Identify which cell holds the provided text, then report its [X, Y] central coordinate. 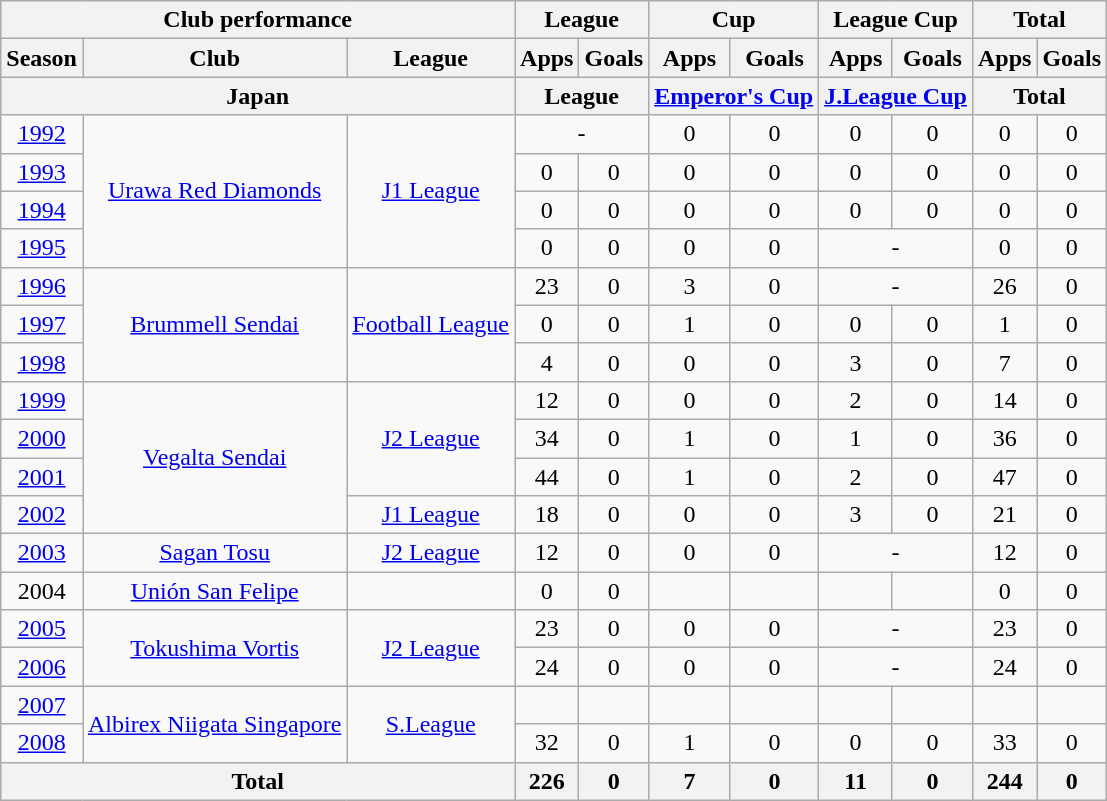
Brummell Sendai [214, 324]
2001 [42, 477]
Club [214, 58]
4 [547, 362]
Cup [734, 20]
2000 [42, 438]
1992 [42, 134]
Emperor's Cup [734, 96]
26 [1004, 286]
1995 [42, 248]
36 [1004, 438]
14 [1004, 400]
League Cup [896, 20]
2004 [42, 591]
J.League Cup [896, 96]
1999 [42, 400]
Season [42, 58]
1997 [42, 324]
Tokushima Vortis [214, 648]
S.League [431, 724]
226 [547, 781]
Club performance [258, 20]
1994 [42, 210]
1993 [42, 172]
Vegalta Sendai [214, 457]
1998 [42, 362]
11 [856, 781]
2005 [42, 629]
33 [1004, 743]
2002 [42, 515]
Japan [258, 96]
32 [547, 743]
47 [1004, 477]
18 [547, 515]
2003 [42, 553]
21 [1004, 515]
2008 [42, 743]
1996 [42, 286]
244 [1004, 781]
Albirex Niigata Singapore [214, 724]
Sagan Tosu [214, 553]
Football League [431, 324]
Urawa Red Diamonds [214, 191]
Unión San Felipe [214, 591]
34 [547, 438]
2007 [42, 705]
44 [547, 477]
2006 [42, 667]
